Return (X, Y) of the center of cell containing provided text 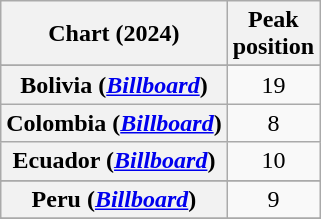
10 (273, 161)
Ecuador (Billboard) (114, 161)
19 (273, 85)
Chart (2024) (114, 34)
9 (273, 199)
8 (273, 123)
Bolivia (Billboard) (114, 85)
Colombia (Billboard) (114, 123)
Peakposition (273, 34)
Peru (Billboard) (114, 199)
